From the cell containing the given text, extract its center point as (x, y) coordinate. 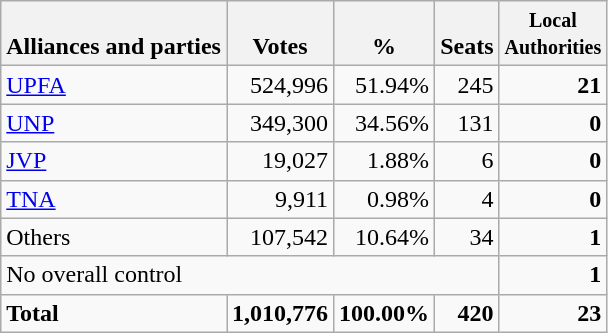
Votes (280, 34)
131 (467, 123)
51.94% (384, 85)
245 (467, 85)
420 (467, 313)
1.88% (384, 161)
9,911 (280, 199)
107,542 (280, 237)
Seats (467, 34)
4 (467, 199)
34 (467, 237)
524,996 (280, 85)
Total (114, 313)
19,027 (280, 161)
Others (114, 237)
LocalAuthorities (553, 34)
UNP (114, 123)
JVP (114, 161)
34.56% (384, 123)
% (384, 34)
TNA (114, 199)
UPFA (114, 85)
349,300 (280, 123)
1,010,776 (280, 313)
Alliances and parties (114, 34)
0.98% (384, 199)
23 (553, 313)
21 (553, 85)
No overall control (250, 275)
6 (467, 161)
100.00% (384, 313)
10.64% (384, 237)
